Return [X, Y] of the center of cell containing provided text 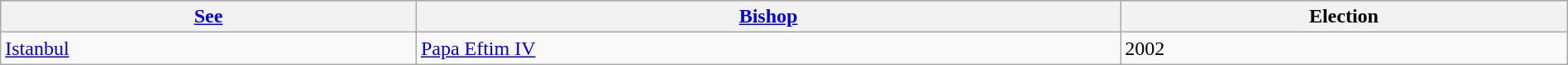
Papa Eftim IV [767, 48]
Bishop [767, 17]
See [208, 17]
2002 [1345, 48]
Election [1345, 17]
Istanbul [208, 48]
